Output the [X, Y] coordinate of the center of the cell containing the given text.  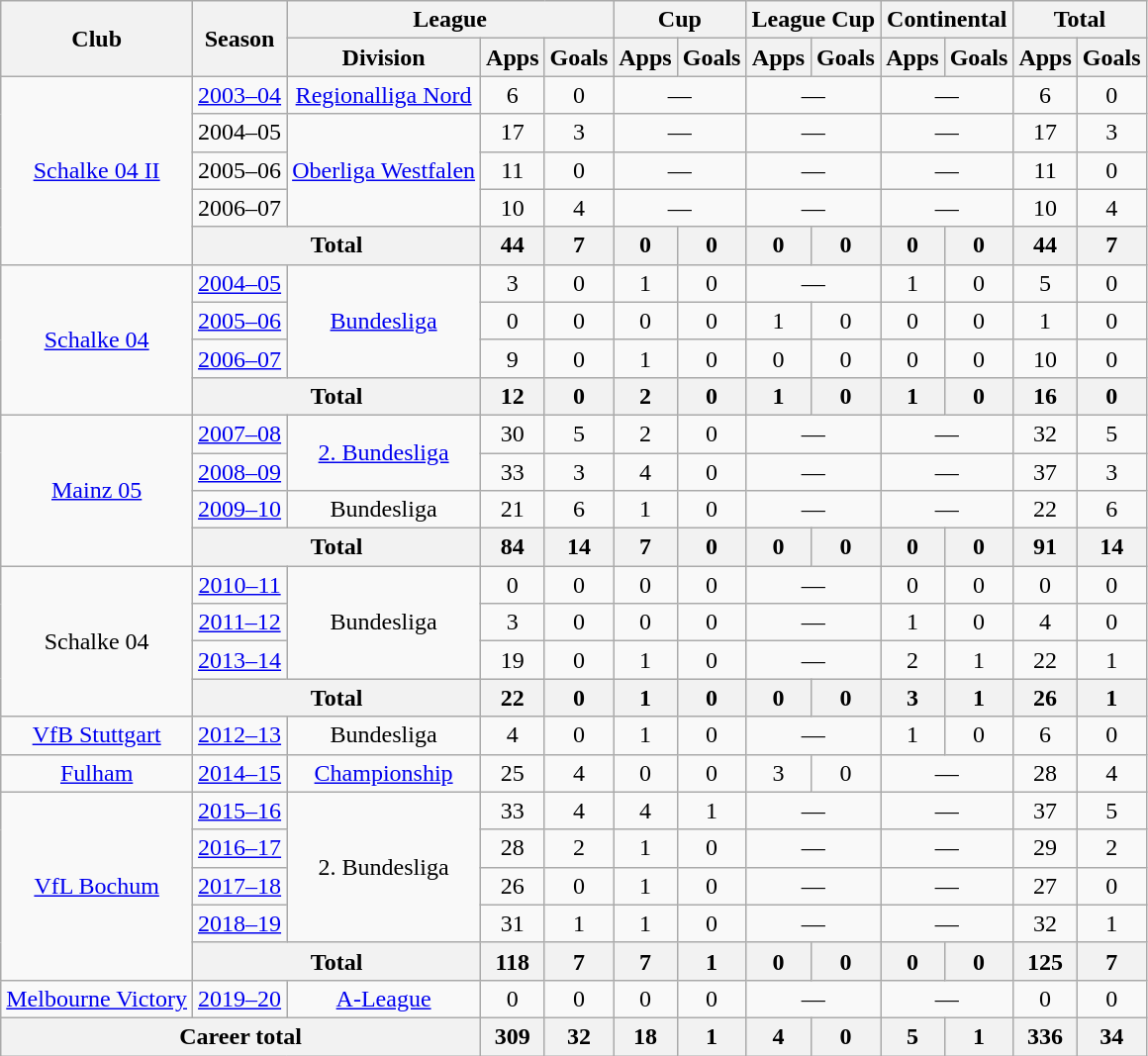
19 [513, 660]
A-League [384, 999]
Championship [384, 773]
2019–20 [239, 999]
Fulham [97, 773]
2007–08 [239, 433]
Oberliga Westfalen [384, 170]
Cup [680, 20]
18 [645, 1036]
336 [1045, 1036]
Regionalliga Nord [384, 95]
27 [1045, 886]
Club [97, 39]
2014–15 [239, 773]
League Cup [813, 20]
30 [513, 433]
2018–19 [239, 923]
2010–11 [239, 585]
31 [513, 923]
125 [1045, 961]
2016–17 [239, 848]
9 [513, 358]
21 [513, 510]
2011–12 [239, 623]
25 [513, 773]
Continental [947, 20]
84 [513, 547]
2003–04 [239, 95]
Melbourne Victory [97, 999]
2015–16 [239, 811]
16 [1045, 396]
91 [1045, 547]
Schalke 04 II [97, 170]
Career total [241, 1036]
2012–13 [239, 735]
Mainz 05 [97, 490]
12 [513, 396]
29 [1045, 848]
VfL Bochum [97, 886]
2008–09 [239, 472]
118 [513, 961]
34 [1111, 1036]
VfB Stuttgart [97, 735]
Division [384, 57]
League [450, 20]
309 [513, 1036]
2013–14 [239, 660]
Season [239, 39]
2009–10 [239, 510]
2017–18 [239, 886]
